Capture the cell that displays the provided text and extract its [X, Y] central coordinate. 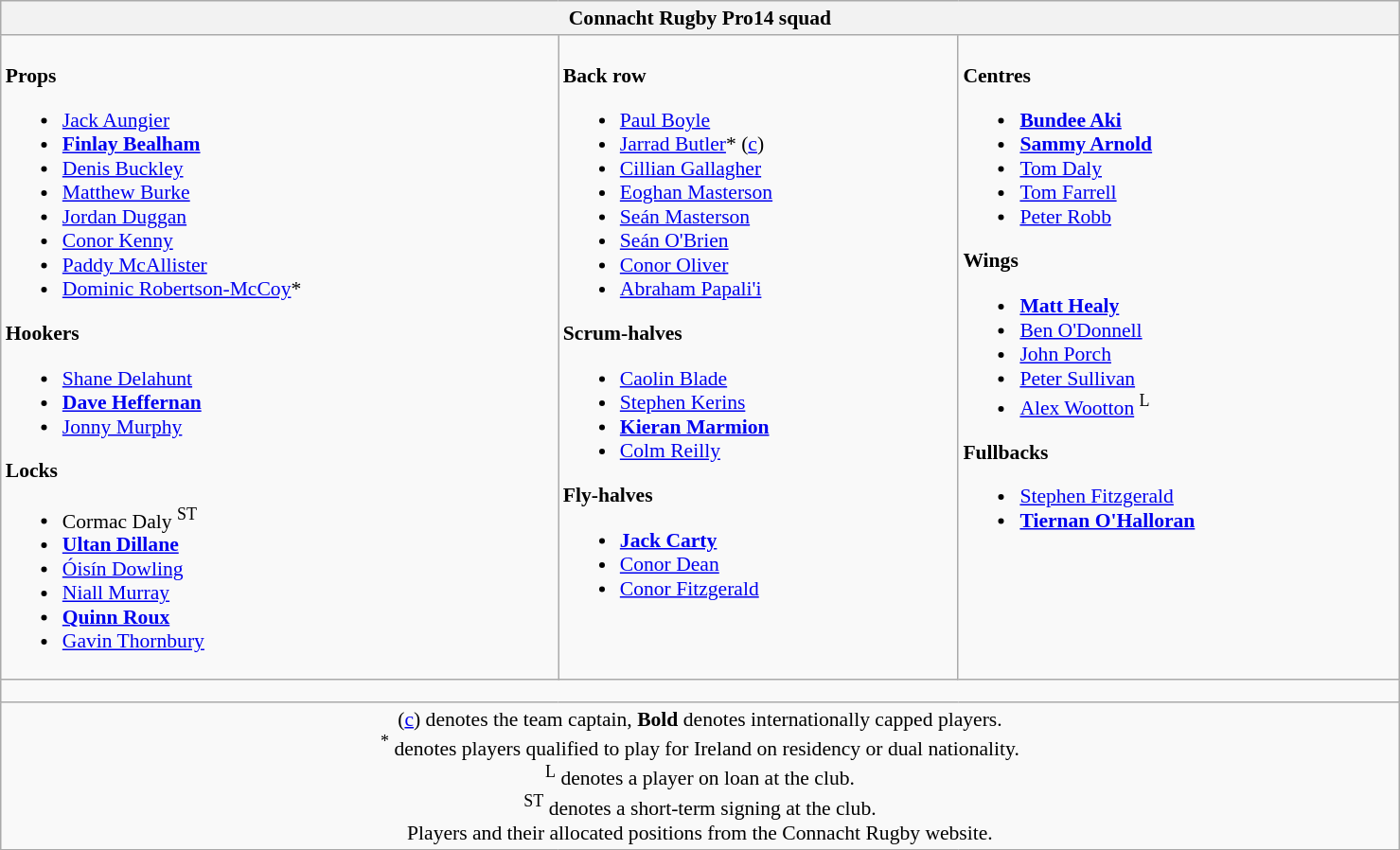
Connacht Rugby Pro14 squad [700, 18]
